Capture the cell that displays the provided text and extract its [X, Y] central coordinate. 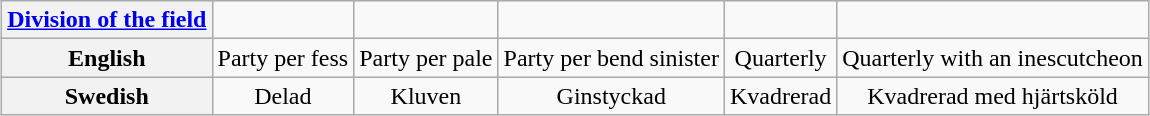
English [107, 58]
Quarterly with an inescutcheon [993, 58]
Delad [283, 96]
Kvadrerad [780, 96]
Party per pale [426, 58]
Division of the field [107, 20]
Swedish [107, 96]
Kluven [426, 96]
Party per fess [283, 58]
Kvadrerad med hjärtsköld [993, 96]
Party per bend sinister [611, 58]
Quarterly [780, 58]
Ginstyckad [611, 96]
